Output the [X, Y] coordinate of the center of the cell containing the given text.  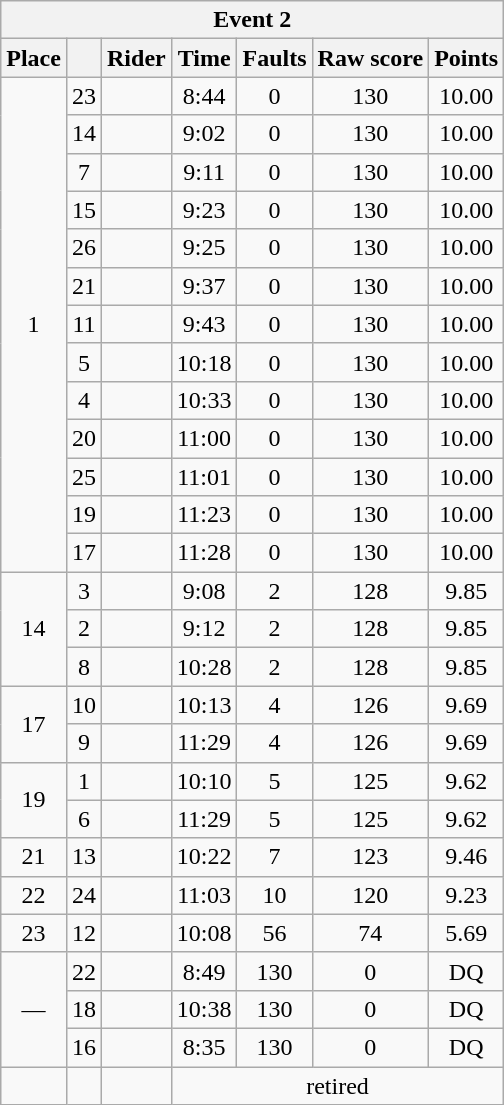
— [34, 1009]
9:25 [204, 248]
12 [84, 933]
Raw score [370, 58]
9:37 [204, 286]
9:12 [204, 629]
11:28 [204, 553]
10:38 [204, 1009]
Place [34, 58]
10:10 [204, 781]
74 [370, 933]
9 [84, 743]
25 [84, 477]
8 [84, 667]
9:11 [204, 172]
11:23 [204, 515]
6 [84, 819]
Rider [137, 58]
10:08 [204, 933]
18 [84, 1009]
123 [370, 857]
5.69 [466, 933]
3 [84, 591]
16 [84, 1047]
26 [84, 248]
11:03 [204, 895]
20 [84, 438]
retired [337, 1085]
10:28 [204, 667]
11:01 [204, 477]
Time [204, 58]
9.23 [466, 895]
10:13 [204, 705]
10:18 [204, 362]
8:44 [204, 96]
9:08 [204, 591]
10:33 [204, 400]
9:23 [204, 210]
120 [370, 895]
13 [84, 857]
11:00 [204, 438]
Points [466, 58]
Event 2 [252, 20]
56 [274, 933]
8:49 [204, 971]
Faults [274, 58]
11 [84, 324]
10:22 [204, 857]
8:35 [204, 1047]
9:43 [204, 324]
9.46 [466, 857]
15 [84, 210]
9:02 [204, 134]
24 [84, 895]
